Search for the cell housing the specified text and yield its [X, Y] center coordinate. 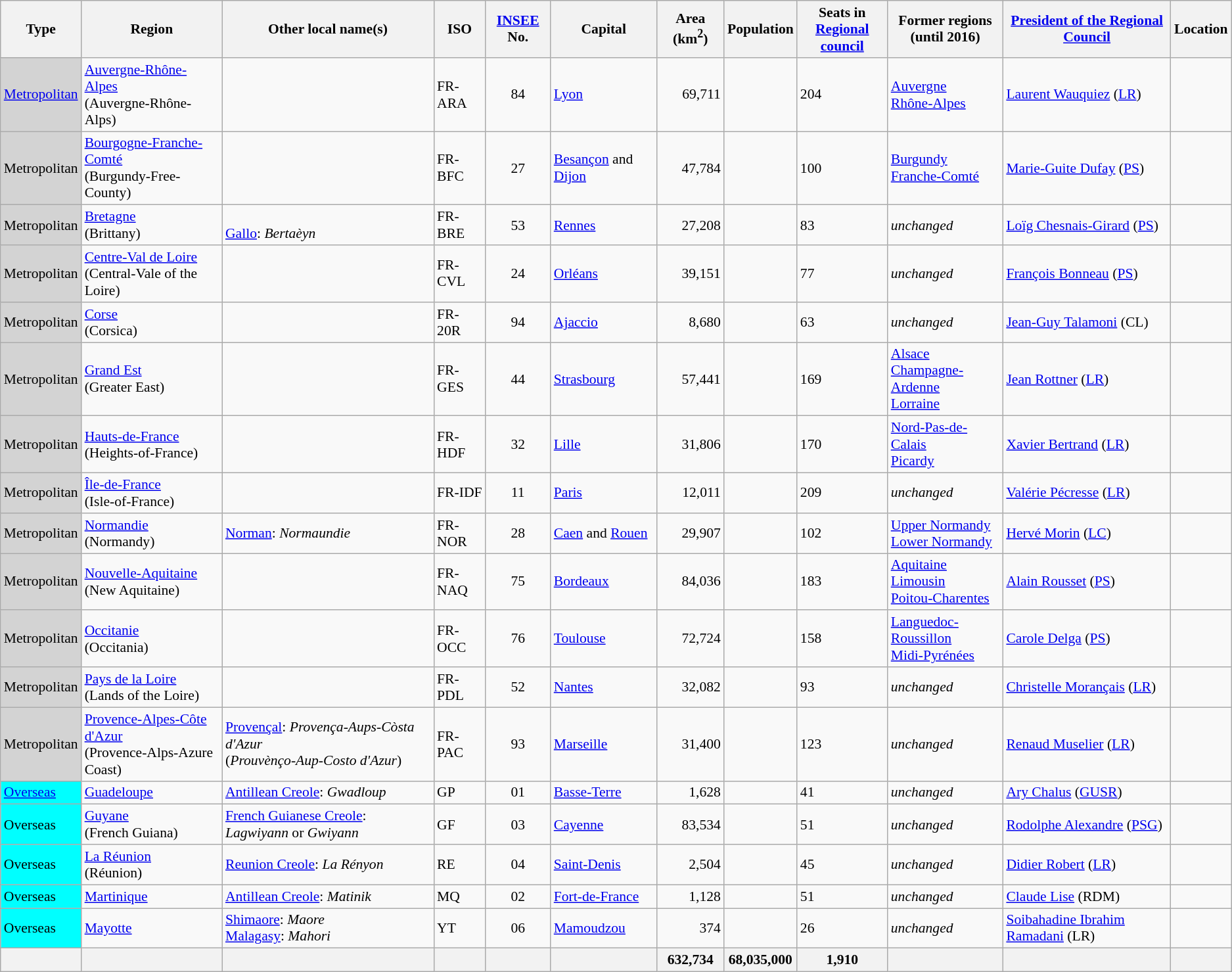
Loïg Chesnais-Girard (PS) [1087, 225]
1,910 [842, 960]
39,151 [691, 273]
Reunion Creole: La Rényon [328, 865]
Mayotte [152, 928]
77 [842, 273]
Bourgogne-Franche-Comté(Burgundy-Free-County) [152, 168]
GP [460, 793]
374 [691, 928]
French Guianese Creole: Lagwiyann or Gwiyann [328, 824]
11 [518, 493]
Carole Delga (PS) [1087, 639]
Hauts-de-France(Heights-of-France) [152, 444]
GF [460, 824]
Type [41, 29]
Former regions (until 2016) [946, 29]
FR-NOR [460, 534]
Upper NormandyLower Normandy [946, 534]
Nouvelle-Aquitaine(New Aquitaine) [152, 582]
FR-HDF [460, 444]
170 [842, 444]
Orléans [604, 273]
Marseille [604, 744]
Île-de-France(Isle-of-France) [152, 493]
Normandie(Normandy) [152, 534]
FR-NAQ [460, 582]
100 [842, 168]
Martinique [152, 896]
47,784 [691, 168]
32 [518, 444]
FR-PDL [460, 687]
FR-ARA [460, 95]
Provençal: Provença-Aups-Còsta d'Azur(Prouvènço-Aup-Costo d'Azur) [328, 744]
FR-20R [460, 322]
ISO [460, 29]
84 [518, 95]
72,724 [691, 639]
Valérie Pécresse (LR) [1087, 493]
52 [518, 687]
209 [842, 493]
Xavier Bertrand (LR) [1087, 444]
Rodolphe Alexandre (PSG) [1087, 824]
31,400 [691, 744]
Didier Robert (LR) [1087, 865]
169 [842, 379]
04 [518, 865]
La Réunion(Réunion) [152, 865]
Gallo: Bertaèyn [328, 225]
FR-CVL [460, 273]
Guyane(French Guiana) [152, 824]
Centre-Val de Loire(Central-Vale of the Loire) [152, 273]
Pays de la Loire(Lands of the Loire) [152, 687]
Lille [604, 444]
8,680 [691, 322]
84,036 [691, 582]
Provence-Alpes-Côte d'Azur(Provence-Alps-Azure Coast) [152, 744]
Marie-Guite Dufay (PS) [1087, 168]
Lyon [604, 95]
MQ [460, 896]
06 [518, 928]
Besançon and Dijon [604, 168]
76 [518, 639]
Guadeloupe [152, 793]
Jean-Guy Talamoni (CL) [1087, 322]
1,628 [691, 793]
Grand Est(Greater East) [152, 379]
François Bonneau (PS) [1087, 273]
27 [518, 168]
63 [842, 322]
AlsaceChampagne-ArdenneLorraine [946, 379]
Nord-Pas-de-CalaisPicardy [946, 444]
12,011 [691, 493]
FR-OCC [460, 639]
69,711 [691, 95]
Paris [604, 493]
Jean Rottner (LR) [1087, 379]
BurgundyFranche-Comté [946, 168]
Ajaccio [604, 322]
Area (km2) [691, 29]
Region [152, 29]
01 [518, 793]
Antillean Creole: Gwadloup [328, 793]
Alain Rousset (PS) [1087, 582]
FR-GES [460, 379]
02 [518, 896]
Rennes [604, 225]
45 [842, 865]
83 [842, 225]
Saint-Denis [604, 865]
AuvergneRhône-Alpes [946, 95]
29,907 [691, 534]
24 [518, 273]
102 [842, 534]
204 [842, 95]
Claude Lise (RDM) [1087, 896]
Shimaore: MaoreMalagasy: Mahori [328, 928]
632,734 [691, 960]
Population [761, 29]
57,441 [691, 379]
Corse(Corsica) [152, 322]
31,806 [691, 444]
Strasbourg [604, 379]
Toulouse [604, 639]
183 [842, 582]
Languedoc-RoussillonMidi-Pyrénées [946, 639]
Hervé Morin (LC) [1087, 534]
Cayenne [604, 824]
Fort-de-France [604, 896]
27,208 [691, 225]
32,082 [691, 687]
41 [842, 793]
26 [842, 928]
Bretagne(Brittany) [152, 225]
123 [842, 744]
FR-PAC [460, 744]
Renaud Muselier (LR) [1087, 744]
75 [518, 582]
Soibahadine Ibrahim Ramadani (LR) [1087, 928]
FR-IDF [460, 493]
Ary Chalus (GUSR) [1087, 793]
President of the Regional Council [1087, 29]
Norman: Normaundie [328, 534]
Bordeaux [604, 582]
RE [460, 865]
Christelle Morançais (LR) [1087, 687]
1,128 [691, 896]
FR-BRE [460, 225]
AquitaineLimousinPoitou-Charentes [946, 582]
FR-BFC [460, 168]
Location [1201, 29]
Auvergne-Rhône-Alpes(Auvergne-Rhône-Alps) [152, 95]
28 [518, 534]
INSEE No. [518, 29]
Mamoudzou [604, 928]
158 [842, 639]
Nantes [604, 687]
83,534 [691, 824]
Antillean Creole: Matinik [328, 896]
Other local name(s) [328, 29]
Occitanie(Occitania) [152, 639]
2,504 [691, 865]
Seats in Regional council [842, 29]
68,035,000 [761, 960]
53 [518, 225]
Laurent Wauquiez (LR) [1087, 95]
Capital [604, 29]
94 [518, 322]
44 [518, 379]
03 [518, 824]
YT [460, 928]
Caen and Rouen [604, 534]
Basse-Terre [604, 793]
